From the cell containing the given text, extract its center point as [x, y] coordinate. 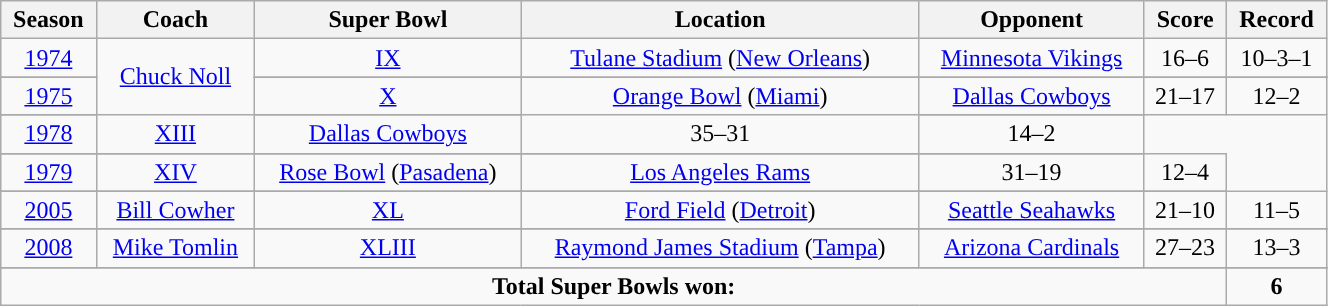
16–6 [1186, 58]
Score [1186, 20]
12–2 [1277, 96]
Seattle Seahawks [1031, 210]
IX [388, 58]
Total Super Bowls won: [614, 286]
6 [1277, 286]
X [388, 96]
35–31 [720, 134]
Arizona Cardinals [1031, 248]
Ford Field (Detroit) [720, 210]
1978 [48, 134]
14–2 [1031, 134]
11–5 [1277, 210]
13–3 [1277, 248]
Rose Bowl (Pasadena) [388, 172]
Record [1277, 20]
21–17 [1186, 96]
31–19 [1031, 172]
2005 [48, 210]
XLIII [388, 248]
21–10 [1186, 210]
Los Angeles Rams [720, 172]
10–3–1 [1277, 58]
XIV [176, 172]
XL [388, 210]
1975 [48, 96]
Orange Bowl (Miami) [720, 96]
Mike Tomlin [176, 248]
Bill Cowher [176, 210]
27–23 [1186, 248]
12–4 [1186, 172]
Location [720, 20]
Coach [176, 20]
2008 [48, 248]
Tulane Stadium (New Orleans) [720, 58]
Chuck Noll [176, 77]
Raymond James Stadium (Tampa) [720, 248]
1974 [48, 58]
1979 [48, 172]
Super Bowl [388, 20]
Minnesota Vikings [1031, 58]
XIII [176, 134]
Opponent [1031, 20]
Season [48, 20]
